For the text-containing cell, return its midpoint in (x, y) coordinate format. 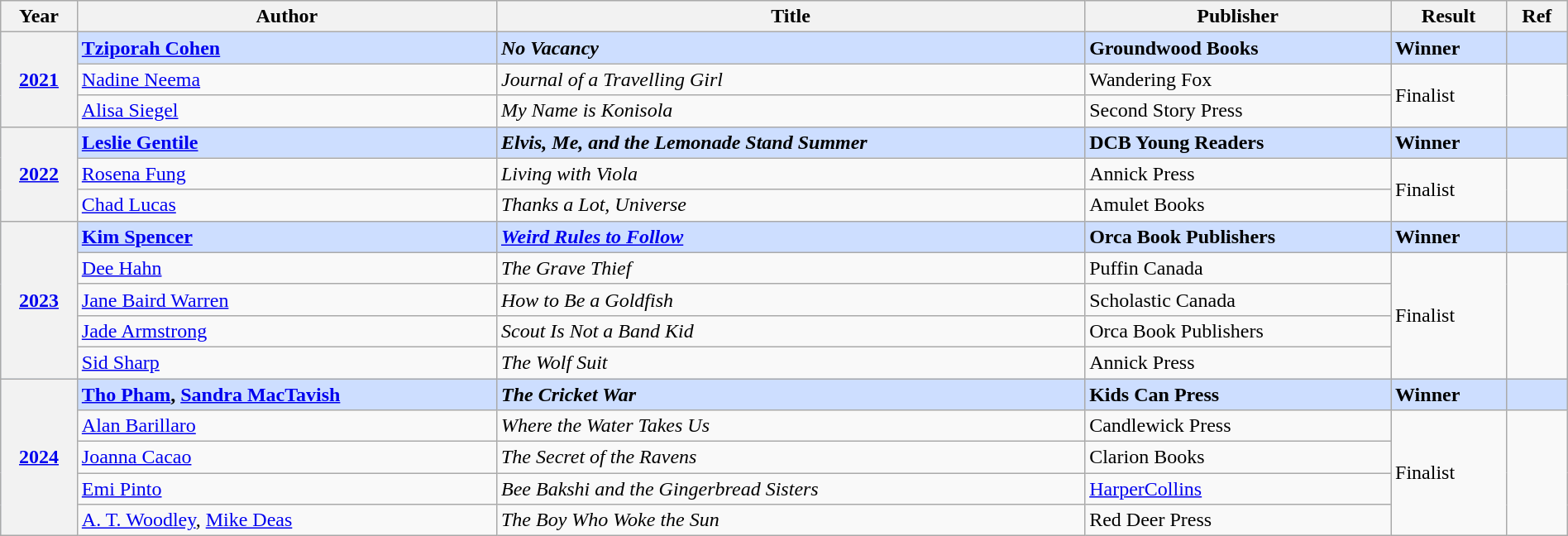
Alan Barillaro (286, 426)
2021 (40, 79)
Scout Is Not a Band Kid (791, 331)
Jade Armstrong (286, 331)
Groundwood Books (1238, 48)
Tho Pham, Sandra MacTavish (286, 395)
Publisher (1238, 17)
The Secret of the Ravens (791, 457)
Kids Can Press (1238, 395)
Ref (1537, 17)
Scholastic Canada (1238, 299)
Puffin Canada (1238, 268)
A. T. Woodley, Mike Deas (286, 520)
Elvis, Me, and the Lemonade Stand Summer (791, 142)
Year (40, 17)
Where the Water Takes Us (791, 426)
Weird Rules to Follow (791, 237)
Candlewick Press (1238, 426)
DCB Young Readers (1238, 142)
Leslie Gentile (286, 142)
Alisa Siegel (286, 111)
Bee Bakshi and the Gingerbread Sisters (791, 489)
Emi Pinto (286, 489)
Clarion Books (1238, 457)
Wandering Fox (1238, 79)
Jane Baird Warren (286, 299)
HarperCollins (1238, 489)
Result (1449, 17)
The Boy Who Woke the Sun (791, 520)
Title (791, 17)
Rosena Fung (286, 174)
Joanna Cacao (286, 457)
2023 (40, 299)
How to Be a Goldfish (791, 299)
2024 (40, 457)
2022 (40, 174)
Dee Hahn (286, 268)
Amulet Books (1238, 205)
Second Story Press (1238, 111)
The Wolf Suit (791, 362)
Author (286, 17)
Living with Viola (791, 174)
Red Deer Press (1238, 520)
Thanks a Lot, Universe (791, 205)
Journal of a Travelling Girl (791, 79)
The Grave Thief (791, 268)
Tziporah Cohen (286, 48)
Nadine Neema (286, 79)
Sid Sharp (286, 362)
Kim Spencer (286, 237)
Chad Lucas (286, 205)
My Name is Konisola (791, 111)
No Vacancy (791, 48)
The Cricket War (791, 395)
